Detect which cell encompasses the target text, then output its (X, Y) center coordinate. 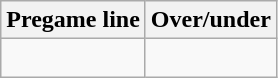
Over/under (210, 20)
Pregame line (74, 20)
